Determine the [X, Y] coordinate at the center of the cell enclosing the given text.  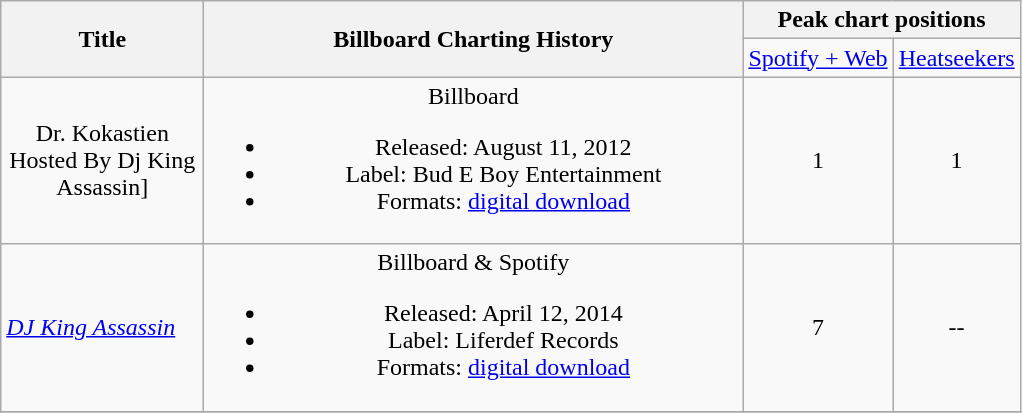
DJ King Assassin [102, 328]
Spotify + Web [818, 58]
Billboard Released: August 11, 2012Label: Bud E Boy EntertainmentFormats: digital download [474, 160]
Heatseekers [956, 58]
-- [956, 328]
Peak chart positions [882, 20]
Billboard Charting History [474, 39]
Billboard & SpotifyReleased: April 12, 2014Label: Liferdef RecordsFormats: digital download [474, 328]
7 [818, 328]
Title [102, 39]
Dr. Kokastien Hosted By Dj King Assassin] [102, 160]
